From the cell containing the given text, extract its center point as [X, Y] coordinate. 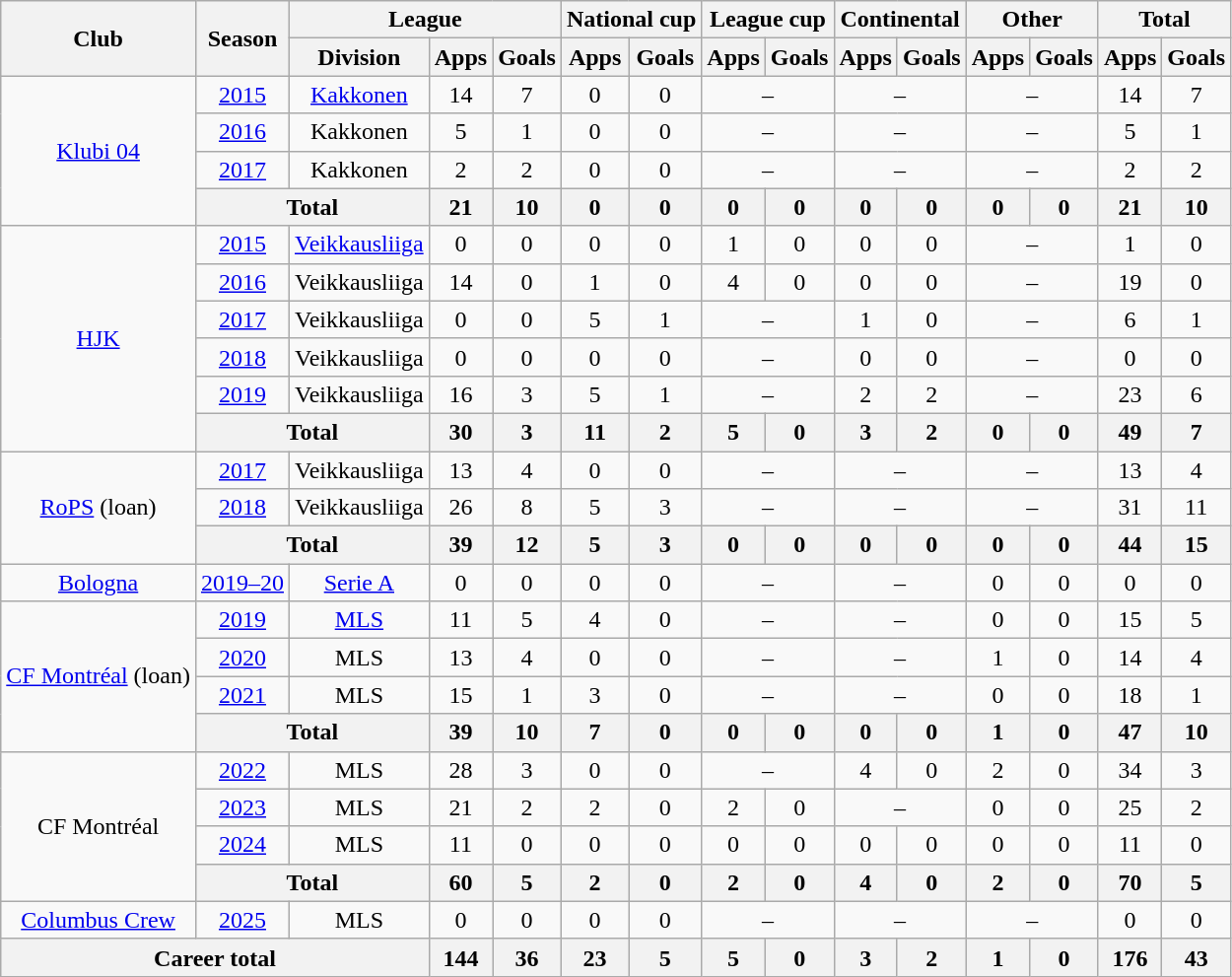
60 [460, 882]
Bologna [99, 583]
2023 [242, 807]
Other [1032, 20]
Season [242, 38]
144 [460, 957]
30 [460, 432]
18 [1129, 695]
CF Montréal [99, 826]
8 [527, 508]
Continental [900, 20]
Club [99, 38]
RoPS (loan) [99, 508]
National cup [631, 20]
36 [527, 957]
28 [460, 770]
2019–20 [242, 583]
HJK [99, 338]
Serie A [360, 583]
25 [1129, 807]
26 [460, 508]
19 [1129, 282]
31 [1129, 508]
2025 [242, 920]
2024 [242, 845]
League [426, 20]
2021 [242, 695]
16 [460, 394]
12 [527, 545]
44 [1129, 545]
43 [1197, 957]
2022 [242, 770]
CF Montréal (loan) [99, 676]
47 [1129, 733]
Career total [215, 957]
70 [1129, 882]
Division [360, 57]
Klubi 04 [99, 151]
Columbus Crew [99, 920]
176 [1129, 957]
2020 [242, 658]
League cup [768, 20]
49 [1129, 432]
34 [1129, 770]
